From the cell containing the given text, extract its center point as [x, y] coordinate. 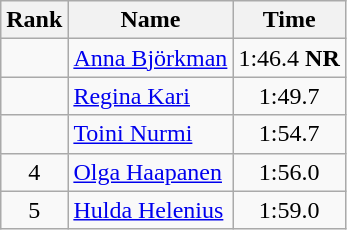
4 [34, 172]
1:56.0 [289, 172]
Rank [34, 20]
Olga Haapanen [150, 172]
Time [289, 20]
Name [150, 20]
1:59.0 [289, 210]
Hulda Helenius [150, 210]
Toini Nurmi [150, 134]
Anna Björkman [150, 58]
1:49.7 [289, 96]
1:54.7 [289, 134]
Regina Kari [150, 96]
1:46.4 NR [289, 58]
5 [34, 210]
